Pinpoint the cell where the given text exists, returning its (X, Y) midpoint coordinate. 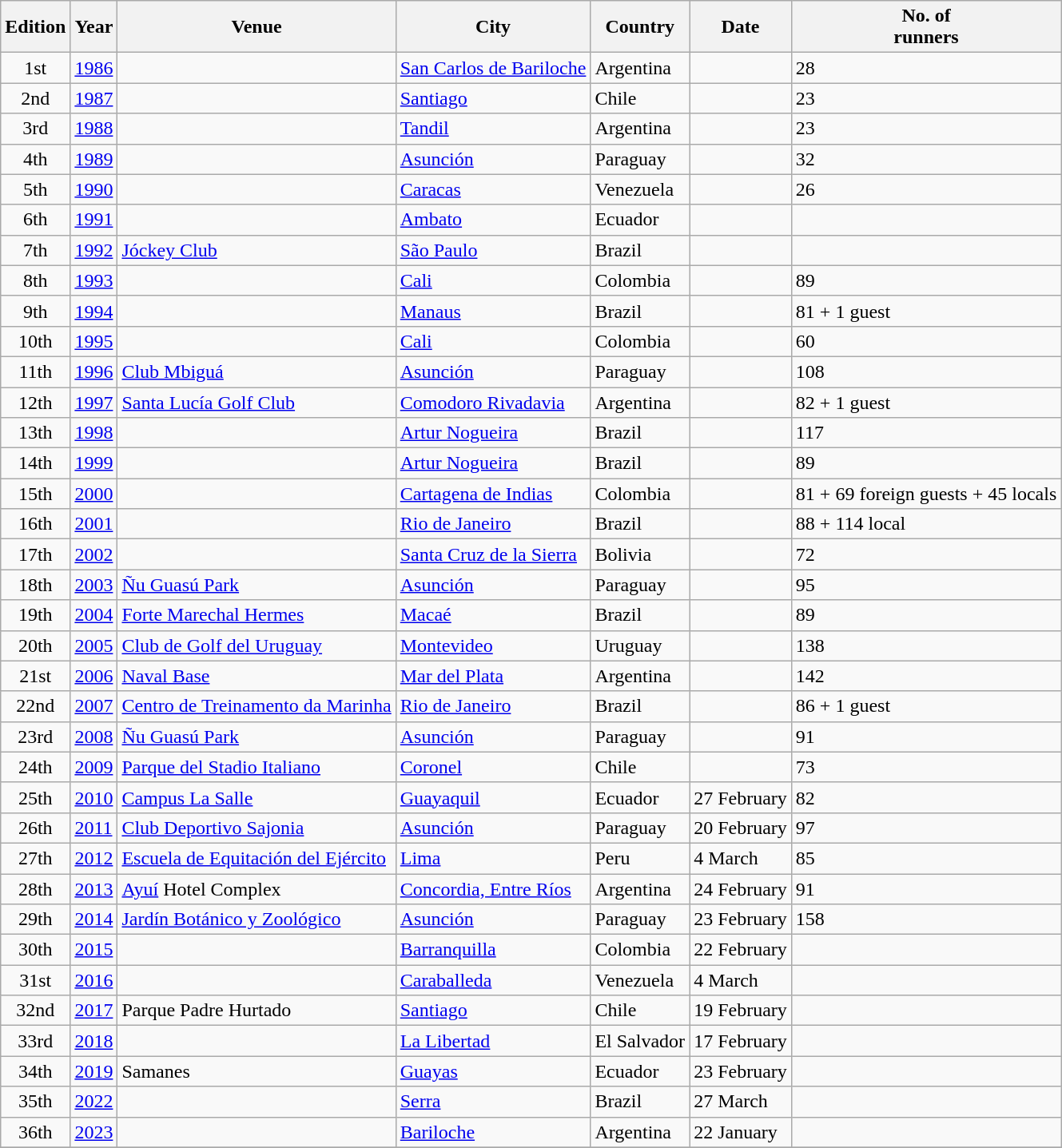
95 (925, 585)
1999 (94, 463)
2001 (94, 524)
85 (925, 858)
Manaus (493, 311)
Mar del Plata (493, 676)
2nd (35, 98)
2016 (94, 980)
26 (925, 189)
2010 (94, 797)
Santa Lucía Golf Club (257, 402)
2013 (94, 889)
Club de Golf del Uruguay (257, 646)
Serra (493, 1102)
30th (35, 950)
1988 (94, 129)
2011 (94, 828)
Montevideo (493, 646)
Guayas (493, 1071)
1993 (94, 280)
Samanes (257, 1071)
1990 (94, 189)
18th (35, 585)
Tandil (493, 129)
117 (925, 433)
2000 (94, 494)
Ambato (493, 220)
2017 (94, 1011)
2002 (94, 554)
11th (35, 371)
Caraballeda (493, 980)
1994 (94, 311)
Edition (35, 27)
26th (35, 828)
17th (35, 554)
1989 (94, 159)
25th (35, 797)
9th (35, 311)
2003 (94, 585)
Jardín Botánico y Zoológico (257, 920)
2004 (94, 615)
81 + 1 guest (925, 311)
Naval Base (257, 676)
31st (35, 980)
Guayaquil (493, 797)
2005 (94, 646)
5th (35, 189)
14th (35, 463)
San Carlos de Bariloche (493, 68)
72 (925, 554)
86 + 1 guest (925, 706)
22 February (741, 950)
Centro de Treinamento da Marinha (257, 706)
Campus La Salle (257, 797)
City (493, 27)
12th (35, 402)
1998 (94, 433)
Caracas (493, 189)
Santa Cruz de la Sierra (493, 554)
Country (640, 27)
97 (925, 828)
73 (925, 767)
29th (35, 920)
108 (925, 371)
Cartagena de Indias (493, 494)
Venue (257, 27)
20 February (741, 828)
2018 (94, 1041)
158 (925, 920)
34th (35, 1071)
32 (925, 159)
7th (35, 250)
1997 (94, 402)
2009 (94, 767)
28 (925, 68)
35th (35, 1102)
15th (35, 494)
2007 (94, 706)
1996 (94, 371)
17 February (741, 1041)
28th (35, 889)
2015 (94, 950)
22 January (741, 1132)
3rd (35, 129)
8th (35, 280)
São Paulo (493, 250)
1st (35, 68)
Club Mbiguá (257, 371)
16th (35, 524)
1995 (94, 341)
1987 (94, 98)
82 + 1 guest (925, 402)
La Libertad (493, 1041)
Barranquilla (493, 950)
No. ofrunners (925, 27)
Uruguay (640, 646)
36th (35, 1132)
Jóckey Club (257, 250)
1986 (94, 68)
Date (741, 27)
Parque del Stadio Italiano (257, 767)
Comodoro Rivadavia (493, 402)
19th (35, 615)
138 (925, 646)
23rd (35, 737)
27 February (741, 797)
20th (35, 646)
2014 (94, 920)
19 February (741, 1011)
24 February (741, 889)
1991 (94, 220)
21st (35, 676)
2023 (94, 1132)
2012 (94, 858)
El Salvador (640, 1041)
Club Deportivo Sajonia (257, 828)
Parque Padre Hurtado (257, 1011)
Forte Marechal Hermes (257, 615)
10th (35, 341)
Peru (640, 858)
81 + 69 foreign guests + 45 locals (925, 494)
2022 (94, 1102)
6th (35, 220)
27 March (741, 1102)
Lima (493, 858)
2006 (94, 676)
32nd (35, 1011)
2008 (94, 737)
13th (35, 433)
Ayuí Hotel Complex (257, 889)
1992 (94, 250)
4th (35, 159)
142 (925, 676)
Concordia, Entre Ríos (493, 889)
88 + 114 local (925, 524)
Escuela de Equitación del Ejército (257, 858)
82 (925, 797)
Macaé (493, 615)
24th (35, 767)
2019 (94, 1071)
22nd (35, 706)
Year (94, 27)
60 (925, 341)
Coronel (493, 767)
33rd (35, 1041)
27th (35, 858)
Bolivia (640, 554)
Bariloche (493, 1132)
